Provide the [x, y] coordinate of the cell's center where the given text is located.  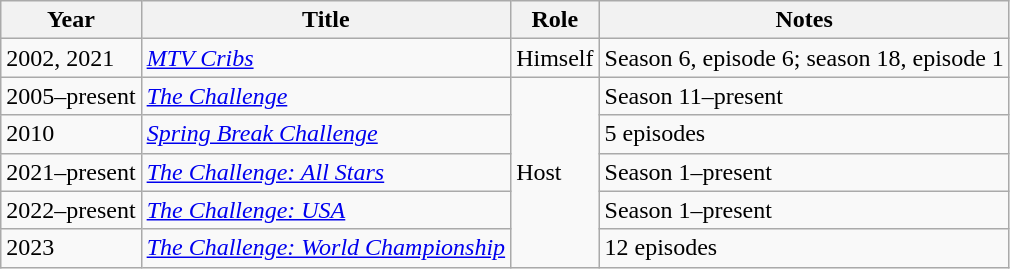
2023 [71, 248]
Season 6, episode 6; season 18, episode 1 [804, 58]
2022–present [71, 210]
The Challenge: World Championship [326, 248]
Role [555, 20]
The Challenge: USA [326, 210]
Notes [804, 20]
Title [326, 20]
The Challenge: All Stars [326, 172]
Spring Break Challenge [326, 134]
2021–present [71, 172]
Host [555, 172]
2010 [71, 134]
Season 11–present [804, 96]
2005–present [71, 96]
12 episodes [804, 248]
Year [71, 20]
The Challenge [326, 96]
2002, 2021 [71, 58]
Himself [555, 58]
5 episodes [804, 134]
MTV Cribs [326, 58]
